For the text-containing cell, return its midpoint in [x, y] coordinate format. 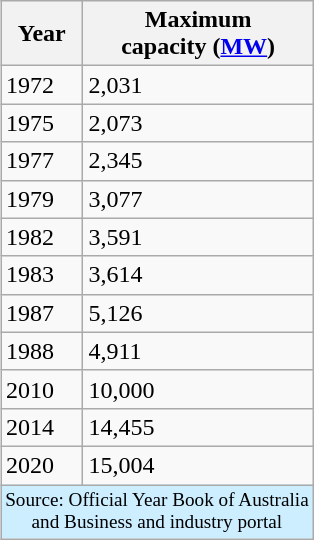
1972 [42, 85]
1977 [42, 161]
1988 [42, 351]
2010 [42, 389]
2,345 [198, 161]
1983 [42, 275]
2,031 [198, 85]
10,000 [198, 389]
1979 [42, 199]
2020 [42, 465]
2014 [42, 427]
3,591 [198, 237]
1975 [42, 123]
Year [42, 34]
15,004 [198, 465]
14,455 [198, 427]
Maximumcapacity (MW) [198, 34]
3,077 [198, 199]
4,911 [198, 351]
3,614 [198, 275]
1982 [42, 237]
2,073 [198, 123]
5,126 [198, 313]
1987 [42, 313]
Source: Official Year Book of Australiaand Business and industry portal [158, 511]
